Search for the cell housing the specified text and yield its (X, Y) center coordinate. 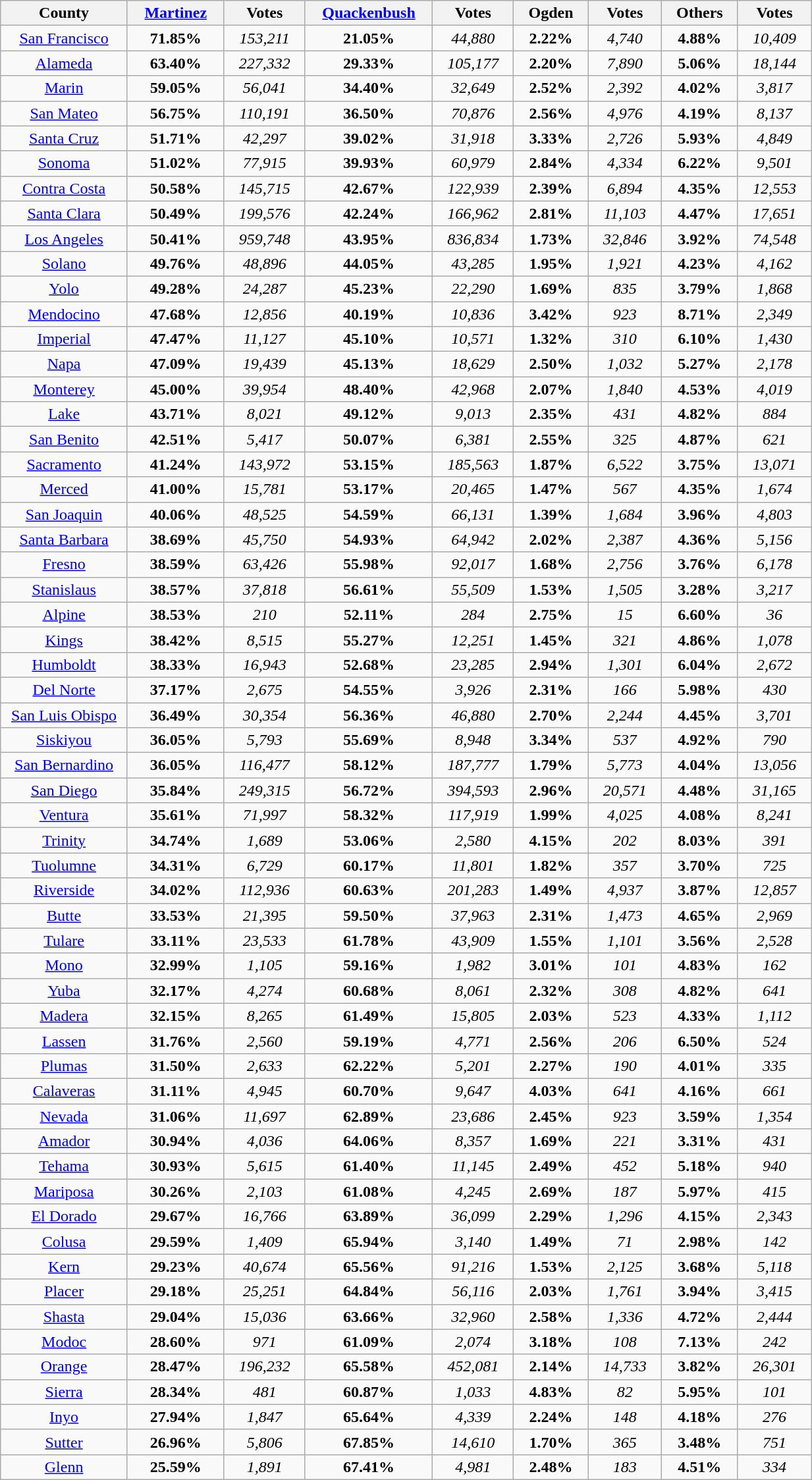
4.45% (699, 715)
Mendocino (65, 314)
2.35% (551, 414)
7,890 (624, 63)
452,081 (473, 1367)
Santa Clara (65, 213)
3.87% (699, 891)
4.08% (699, 815)
2.24% (551, 1417)
1,354 (774, 1116)
65.56% (369, 1267)
53.17% (369, 489)
42,968 (473, 389)
4.92% (699, 740)
105,177 (473, 63)
3,817 (774, 88)
1,112 (774, 1016)
39,954 (265, 389)
4.47% (699, 213)
55.69% (369, 740)
16,943 (265, 665)
2,392 (624, 88)
6,894 (624, 188)
11,801 (473, 865)
23,285 (473, 665)
2.48% (551, 1467)
661 (774, 1091)
1,301 (624, 665)
5,118 (774, 1267)
1,868 (774, 288)
31.76% (175, 1041)
3,701 (774, 715)
55,509 (473, 589)
59.05% (175, 88)
1,840 (624, 389)
36.50% (369, 113)
4,740 (624, 38)
2.02% (551, 539)
54.59% (369, 514)
196,232 (265, 1367)
Merced (65, 489)
48,525 (265, 514)
1,505 (624, 589)
4.02% (699, 88)
5.18% (699, 1166)
22,290 (473, 288)
43,909 (473, 941)
45,750 (265, 539)
Monterey (65, 389)
Amador (65, 1141)
34.31% (175, 865)
201,283 (473, 891)
3.28% (699, 589)
29.59% (175, 1242)
884 (774, 414)
16,766 (265, 1217)
59.16% (369, 966)
227,332 (265, 63)
166,962 (473, 213)
64.06% (369, 1141)
20,465 (473, 489)
790 (774, 740)
20,571 (624, 790)
2.52% (551, 88)
91,216 (473, 1267)
122,939 (473, 188)
San Mateo (65, 113)
3.56% (699, 941)
1,430 (774, 339)
50.58% (175, 188)
1,105 (265, 966)
15,036 (265, 1317)
Mariposa (65, 1192)
2,528 (774, 941)
62.89% (369, 1116)
31,918 (473, 138)
11,145 (473, 1166)
4.16% (699, 1091)
56,116 (473, 1292)
Ogden (551, 13)
47.47% (175, 339)
60.70% (369, 1091)
29.33% (369, 63)
1,982 (473, 966)
8,137 (774, 113)
8,948 (473, 740)
4.86% (699, 640)
2.98% (699, 1242)
2,580 (473, 840)
71 (624, 1242)
Lake (65, 414)
1.39% (551, 514)
37.17% (175, 690)
2.70% (551, 715)
835 (624, 288)
San Benito (65, 439)
47.09% (175, 364)
42.24% (369, 213)
48.40% (369, 389)
4.51% (699, 1467)
117,919 (473, 815)
310 (624, 339)
2,103 (265, 1192)
6.50% (699, 1041)
Calaveras (65, 1091)
17,651 (774, 213)
67.85% (369, 1442)
32.99% (175, 966)
153,211 (265, 38)
32.15% (175, 1016)
481 (265, 1392)
45.13% (369, 364)
2,675 (265, 690)
Glenn (65, 1467)
4,025 (624, 815)
59.19% (369, 1041)
18,144 (774, 63)
148 (624, 1417)
1,336 (624, 1317)
Yolo (65, 288)
24,287 (265, 288)
61.40% (369, 1166)
30.93% (175, 1166)
145,715 (265, 188)
1,032 (624, 364)
34.02% (175, 891)
4,036 (265, 1141)
334 (774, 1467)
31.50% (175, 1066)
Mono (65, 966)
8,265 (265, 1016)
2.55% (551, 439)
56.75% (175, 113)
46,880 (473, 715)
2.81% (551, 213)
77,915 (265, 163)
242 (774, 1342)
284 (473, 615)
61.08% (369, 1192)
38.69% (175, 539)
61.09% (369, 1342)
56.72% (369, 790)
3.79% (699, 288)
321 (624, 640)
56.61% (369, 589)
Stanislaus (65, 589)
1.99% (551, 815)
58.12% (369, 765)
Madera (65, 1016)
Ventura (65, 815)
30,354 (265, 715)
4.19% (699, 113)
3.33% (551, 138)
61.49% (369, 1016)
21.05% (369, 38)
45.00% (175, 389)
1.79% (551, 765)
2.45% (551, 1116)
335 (774, 1066)
415 (774, 1192)
2.84% (551, 163)
12,553 (774, 188)
6,522 (624, 464)
2.39% (551, 188)
33.11% (175, 941)
1.68% (551, 564)
4,849 (774, 138)
2.14% (551, 1367)
11,103 (624, 213)
32,846 (624, 238)
49.76% (175, 263)
3.01% (551, 966)
37,963 (473, 916)
15,805 (473, 1016)
1,033 (473, 1392)
Kings (65, 640)
1.45% (551, 640)
116,477 (265, 765)
4.36% (699, 539)
50.41% (175, 238)
108 (624, 1342)
12,251 (473, 640)
4.18% (699, 1417)
3.76% (699, 564)
36.49% (175, 715)
206 (624, 1041)
28.47% (175, 1367)
41.24% (175, 464)
Yuba (65, 991)
8,241 (774, 815)
48,896 (265, 263)
3.34% (551, 740)
2.96% (551, 790)
394,593 (473, 790)
43.71% (175, 414)
5.97% (699, 1192)
60.17% (369, 865)
50.49% (175, 213)
3.82% (699, 1367)
Solano (65, 263)
Others (699, 13)
Santa Cruz (65, 138)
El Dorado (65, 1217)
14,610 (473, 1442)
49.28% (175, 288)
3,217 (774, 589)
50.07% (369, 439)
39.93% (369, 163)
6.60% (699, 615)
4.53% (699, 389)
Napa (65, 364)
4.03% (551, 1091)
43.95% (369, 238)
15,781 (265, 489)
45.23% (369, 288)
53.06% (369, 840)
2,343 (774, 1217)
67.41% (369, 1467)
2,444 (774, 1317)
11,697 (265, 1116)
54.55% (369, 690)
4,019 (774, 389)
60.87% (369, 1392)
30.26% (175, 1192)
Butte (65, 916)
26.96% (175, 1442)
60,979 (473, 163)
29.67% (175, 1217)
143,972 (265, 464)
199,576 (265, 213)
1,473 (624, 916)
44,880 (473, 38)
1.55% (551, 941)
110,191 (265, 113)
13,056 (774, 765)
Nevada (65, 1116)
391 (774, 840)
6.10% (699, 339)
31.06% (175, 1116)
35.84% (175, 790)
70,876 (473, 113)
6,381 (473, 439)
162 (774, 966)
4,976 (624, 113)
2,074 (473, 1342)
Alameda (65, 63)
64,942 (473, 539)
Fresno (65, 564)
5,201 (473, 1066)
56,041 (265, 88)
1,409 (265, 1242)
10,571 (473, 339)
6,729 (265, 865)
5,615 (265, 1166)
221 (624, 1141)
33.53% (175, 916)
5.27% (699, 364)
Alpine (65, 615)
Santa Barbara (65, 539)
49.12% (369, 414)
8.71% (699, 314)
45.10% (369, 339)
142 (774, 1242)
2.75% (551, 615)
202 (624, 840)
2,560 (265, 1041)
8,061 (473, 991)
5.93% (699, 138)
Riverside (65, 891)
59.50% (369, 916)
82 (624, 1392)
19,439 (265, 364)
249,315 (265, 790)
4.04% (699, 765)
42.51% (175, 439)
32,649 (473, 88)
4,245 (473, 1192)
Imperial (65, 339)
187 (624, 1192)
71.85% (175, 38)
276 (774, 1417)
1.87% (551, 464)
2,726 (624, 138)
1,674 (774, 489)
3.48% (699, 1442)
Tehama (65, 1166)
185,563 (473, 464)
1.70% (551, 1442)
39.02% (369, 138)
10,836 (473, 314)
1,891 (265, 1467)
5.95% (699, 1392)
54.93% (369, 539)
Lassen (65, 1041)
3.42% (551, 314)
Tuolumne (65, 865)
31,165 (774, 790)
4,981 (473, 1467)
Placer (65, 1292)
2.07% (551, 389)
4,274 (265, 991)
9,013 (473, 414)
5.98% (699, 690)
Colusa (65, 1242)
4.48% (699, 790)
56.36% (369, 715)
13,071 (774, 464)
2,756 (624, 564)
Humboldt (65, 665)
34.74% (175, 840)
1,761 (624, 1292)
166 (624, 690)
4,945 (265, 1091)
4.01% (699, 1066)
60.63% (369, 891)
21,395 (265, 916)
3,415 (774, 1292)
38.57% (175, 589)
8,515 (265, 640)
43,285 (473, 263)
Plumas (65, 1066)
65.64% (369, 1417)
36 (774, 615)
4.65% (699, 916)
Orange (65, 1367)
66,131 (473, 514)
28.60% (175, 1342)
1.32% (551, 339)
53.15% (369, 464)
51.71% (175, 138)
35.61% (175, 815)
23,533 (265, 941)
18,629 (473, 364)
1.95% (551, 263)
62.22% (369, 1066)
9,501 (774, 163)
4,937 (624, 891)
6.22% (699, 163)
71,997 (265, 815)
Sonoma (65, 163)
3,140 (473, 1242)
430 (774, 690)
Los Angeles (65, 238)
63.66% (369, 1317)
63.40% (175, 63)
4.72% (699, 1317)
12,857 (774, 891)
5.06% (699, 63)
2,633 (265, 1066)
61.78% (369, 941)
26,301 (774, 1367)
537 (624, 740)
31.11% (175, 1091)
63.89% (369, 1217)
3.75% (699, 464)
1.73% (551, 238)
2,125 (624, 1267)
County (65, 13)
65.58% (369, 1367)
3.68% (699, 1267)
8.03% (699, 840)
32,960 (473, 1317)
971 (265, 1342)
1.47% (551, 489)
325 (624, 439)
7.13% (699, 1342)
5,773 (624, 765)
365 (624, 1442)
Inyo (65, 1417)
2,672 (774, 665)
2,387 (624, 539)
10,409 (774, 38)
2,178 (774, 364)
452 (624, 1166)
Del Norte (65, 690)
37,818 (265, 589)
3.18% (551, 1342)
1,847 (265, 1417)
Sacramento (65, 464)
Siskiyou (65, 740)
14,733 (624, 1367)
29.18% (175, 1292)
4,771 (473, 1041)
Shasta (65, 1317)
308 (624, 991)
4.87% (699, 439)
9,647 (473, 1091)
2.32% (551, 991)
2.94% (551, 665)
2,349 (774, 314)
5,417 (265, 439)
6,178 (774, 564)
4,162 (774, 263)
4.88% (699, 38)
1,101 (624, 941)
47.68% (175, 314)
32.17% (175, 991)
2,969 (774, 916)
29.23% (175, 1267)
92,017 (473, 564)
5,156 (774, 539)
2.22% (551, 38)
25,251 (265, 1292)
1,689 (265, 840)
Trinity (65, 840)
40.06% (175, 514)
38.42% (175, 640)
5,806 (265, 1442)
567 (624, 489)
28.34% (175, 1392)
725 (774, 865)
40,674 (265, 1267)
2.20% (551, 63)
25.59% (175, 1467)
5,793 (265, 740)
3.31% (699, 1141)
2,244 (624, 715)
4,803 (774, 514)
52.68% (369, 665)
Sierra (65, 1392)
836,834 (473, 238)
1,296 (624, 1217)
60.68% (369, 991)
42,297 (265, 138)
San Diego (65, 790)
959,748 (265, 238)
2.58% (551, 1317)
2.49% (551, 1166)
23,686 (473, 1116)
Quackenbush (369, 13)
40.19% (369, 314)
42.67% (369, 188)
3.59% (699, 1116)
30.94% (175, 1141)
San Francisco (65, 38)
8,357 (473, 1141)
55.98% (369, 564)
38.53% (175, 615)
183 (624, 1467)
15 (624, 615)
4,339 (473, 1417)
11,127 (265, 339)
2.69% (551, 1192)
41.00% (175, 489)
210 (265, 615)
1,921 (624, 263)
524 (774, 1041)
Kern (65, 1267)
4.23% (699, 263)
751 (774, 1442)
63,426 (265, 564)
65.94% (369, 1242)
940 (774, 1166)
52.11% (369, 615)
Marin (65, 88)
2.50% (551, 364)
8,021 (265, 414)
3.94% (699, 1292)
187,777 (473, 765)
3.70% (699, 865)
29.04% (175, 1317)
12,856 (265, 314)
44.05% (369, 263)
1.82% (551, 865)
4.33% (699, 1016)
3,926 (473, 690)
38.59% (175, 564)
64.84% (369, 1292)
74,548 (774, 238)
Contra Costa (65, 188)
621 (774, 439)
3.92% (699, 238)
Modoc (65, 1342)
San Bernardino (65, 765)
Sutter (65, 1442)
2.27% (551, 1066)
4,334 (624, 163)
112,936 (265, 891)
Martinez (175, 13)
357 (624, 865)
55.27% (369, 640)
190 (624, 1066)
San Joaquin (65, 514)
3.96% (699, 514)
523 (624, 1016)
36,099 (473, 1217)
51.02% (175, 163)
1,078 (774, 640)
34.40% (369, 88)
San Luis Obispo (65, 715)
Tulare (65, 941)
1,684 (624, 514)
38.33% (175, 665)
58.32% (369, 815)
2.29% (551, 1217)
6.04% (699, 665)
27.94% (175, 1417)
